Detect which cell encompasses the target text, then output its [X, Y] center coordinate. 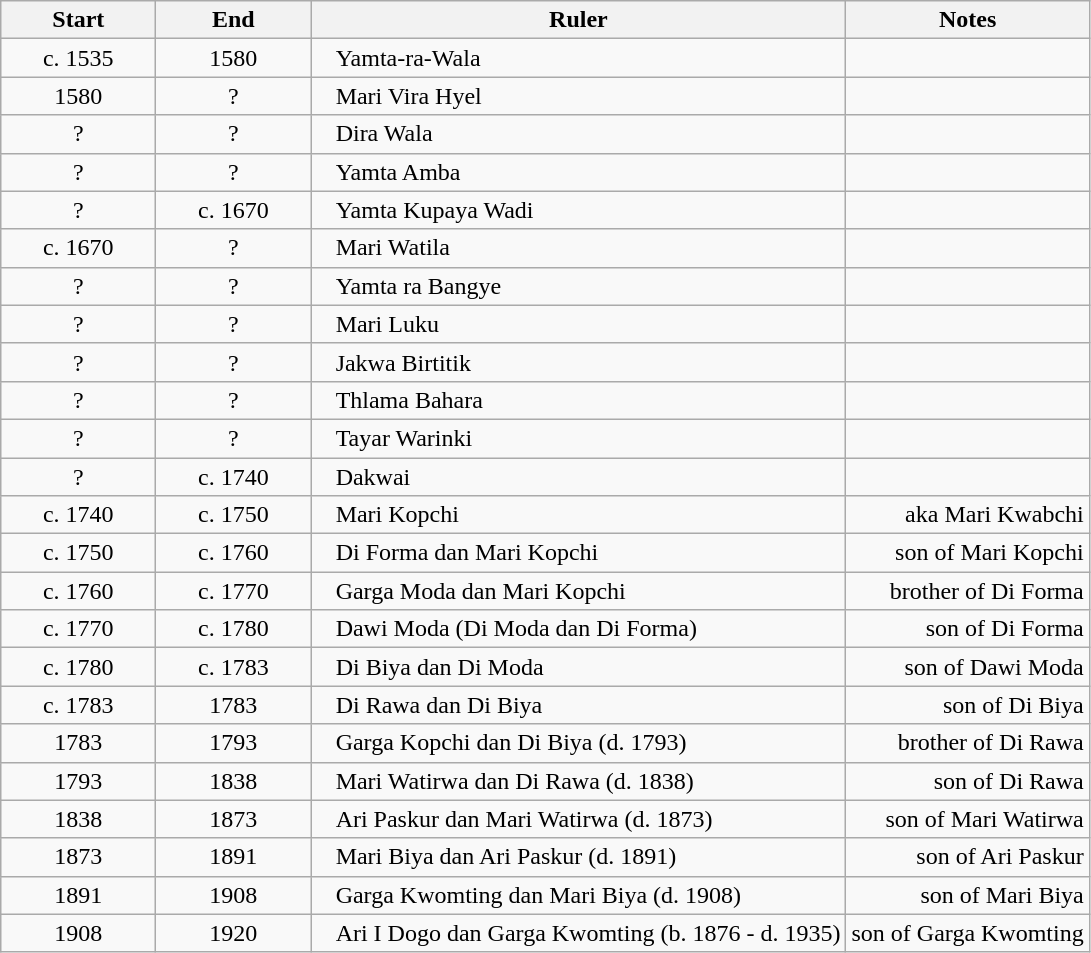
son of Mari Watirwa [968, 819]
c. 1535 [78, 58]
son of Mari Kopchi [968, 553]
son of Dawi Moda [968, 667]
brother of Di Rawa [968, 743]
1920 [234, 933]
Mari Vira Hyel [578, 96]
Yamta Kupaya Wadi [578, 210]
Dakwai [578, 477]
Jakwa Birtitik [578, 362]
Yamta Amba [578, 172]
Yamta ra Bangye [578, 286]
Mari Watirwa dan Di Rawa (d. 1838) [578, 781]
son of Garga Kwomting [968, 933]
Mari Kopchi [578, 515]
Di Rawa dan Di Biya [578, 705]
Start [78, 20]
Garga Moda dan Mari Kopchi [578, 591]
Garga Kopchi dan Di Biya (d. 1793) [578, 743]
Dira Wala [578, 134]
Notes [968, 20]
Tayar Warinki [578, 438]
son of Mari Biya [968, 895]
Mari Luku [578, 324]
Di Forma dan Mari Kopchi [578, 553]
son of Ari Paskur [968, 857]
aka Mari Kwabchi [968, 515]
son of Di Rawa [968, 781]
Ari I Dogo dan Garga Kwomting (b. 1876 - d. 1935) [578, 933]
Ari Paskur dan Mari Watirwa (d. 1873) [578, 819]
Mari Watila [578, 248]
son of Di Forma [968, 629]
Yamta-ra-Wala [578, 58]
Thlama Bahara [578, 400]
brother of Di Forma [968, 591]
Garga Kwomting dan Mari Biya (d. 1908) [578, 895]
End [234, 20]
son of Di Biya [968, 705]
Di Biya dan Di Moda [578, 667]
Mari Biya dan Ari Paskur (d. 1891) [578, 857]
Ruler [578, 20]
Dawi Moda (Di Moda dan Di Forma) [578, 629]
